Determine the [x, y] coordinate at the center of the cell enclosing the given text.  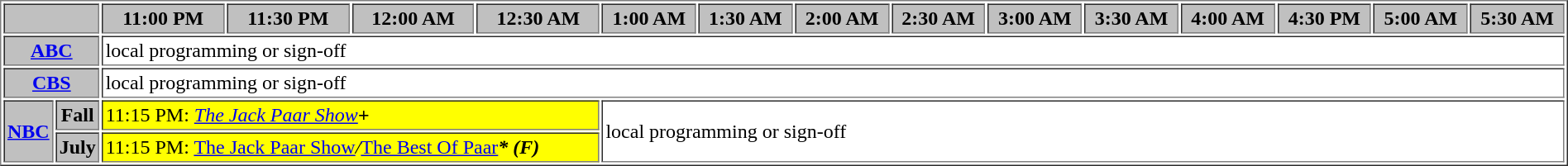
Fall [78, 116]
1:00 AM [649, 18]
3:30 AM [1131, 18]
3:00 AM [1035, 18]
5:30 AM [1518, 18]
11:15 PM: The Jack Paar Show+ [351, 116]
5:00 AM [1421, 18]
11:30 PM [288, 18]
12:00 AM [413, 18]
11:00 PM [163, 18]
2:30 AM [939, 18]
ABC [51, 51]
4:30 PM [1324, 18]
4:00 AM [1228, 18]
11:15 PM: The Jack Paar Show/The Best Of Paar* (F) [351, 147]
July [78, 147]
NBC [28, 132]
2:00 AM [842, 18]
12:30 AM [538, 18]
1:30 AM [746, 18]
CBS [51, 83]
